Return [X, Y] of the center of cell containing provided text 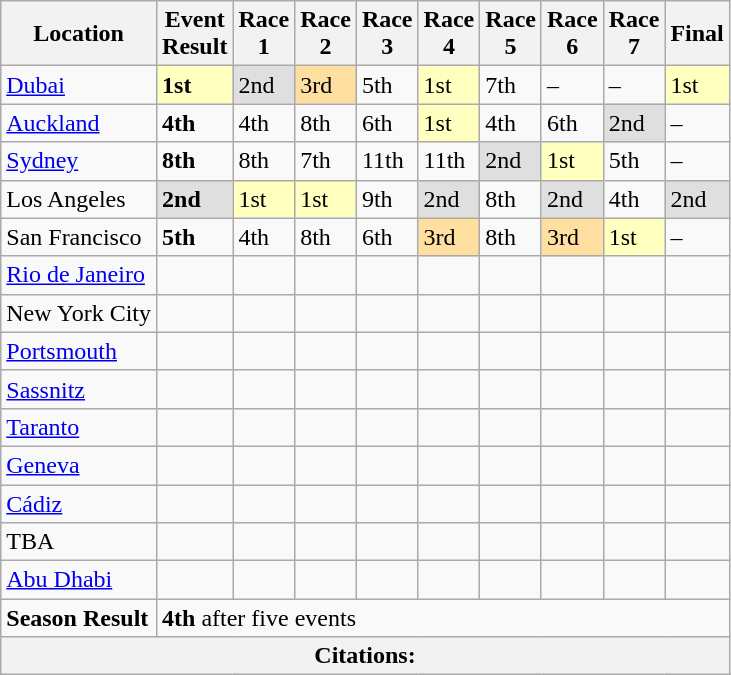
Race3 [387, 34]
Final [697, 34]
Race2 [326, 34]
Abu Dhabi [79, 580]
Race5 [511, 34]
Race6 [572, 34]
New York City [79, 313]
TBA [79, 542]
EventResult [195, 34]
Portsmouth [79, 351]
4th after five events [444, 618]
Taranto [79, 427]
Cádiz [79, 503]
Sydney [79, 161]
San Francisco [79, 237]
Rio de Janeiro [79, 275]
Auckland [79, 123]
Race4 [449, 34]
Geneva [79, 465]
Citations: [366, 656]
9th [387, 199]
Location [79, 34]
Season Result [79, 618]
Sassnitz [79, 389]
Los Angeles [79, 199]
Race7 [634, 34]
Race1 [264, 34]
Dubai [79, 85]
